Output the [x, y] coordinate of the center of the cell containing the given text.  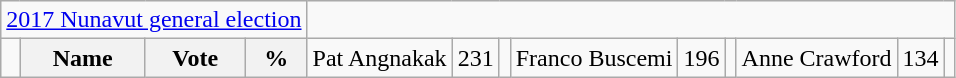
134 [920, 58]
2017 Nunavut general election [154, 20]
196 [702, 58]
Pat Angnakak [380, 58]
Name [82, 58]
Vote [195, 58]
% [276, 58]
231 [476, 58]
Franco Buscemi [594, 58]
Anne Crawford [816, 58]
